Extract the [x, y] coordinate from the center of the cell holding the provided text.  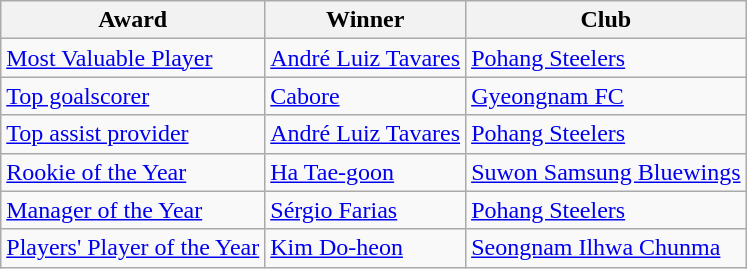
Club [606, 20]
Manager of the Year [133, 210]
Most Valuable Player [133, 58]
Award [133, 20]
Players' Player of the Year [133, 248]
Gyeongnam FC [606, 96]
Top assist provider [133, 134]
Ha Tae-goon [366, 172]
Rookie of the Year [133, 172]
Seongnam Ilhwa Chunma [606, 248]
Cabore [366, 96]
Suwon Samsung Bluewings [606, 172]
Sérgio Farias [366, 210]
Kim Do-heon [366, 248]
Winner [366, 20]
Top goalscorer [133, 96]
